For the text-containing cell, return its midpoint in [x, y] coordinate format. 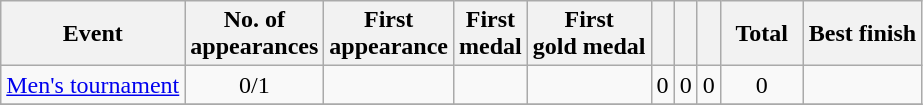
Total [762, 34]
0/1 [254, 85]
Men's tournament [93, 85]
Firstappearance [389, 34]
Best finish [862, 34]
No. ofappearances [254, 34]
Event [93, 34]
Firstgold medal [589, 34]
Firstmedal [491, 34]
